Identify which cell holds the provided text, then report its [X, Y] central coordinate. 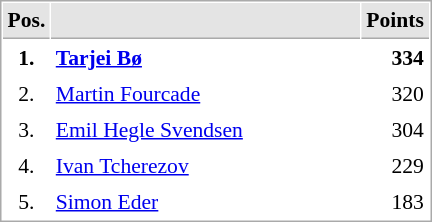
Emil Hegle Svendsen [206, 129]
Simon Eder [206, 201]
Tarjei Bø [206, 57]
3. [26, 129]
Martin Fourcade [206, 93]
5. [26, 201]
334 [396, 57]
183 [396, 201]
4. [26, 165]
2. [26, 93]
Pos. [26, 21]
Ivan Tcherezov [206, 165]
1. [26, 57]
304 [396, 129]
Points [396, 21]
320 [396, 93]
229 [396, 165]
